Search for the cell housing the specified text and yield its [X, Y] center coordinate. 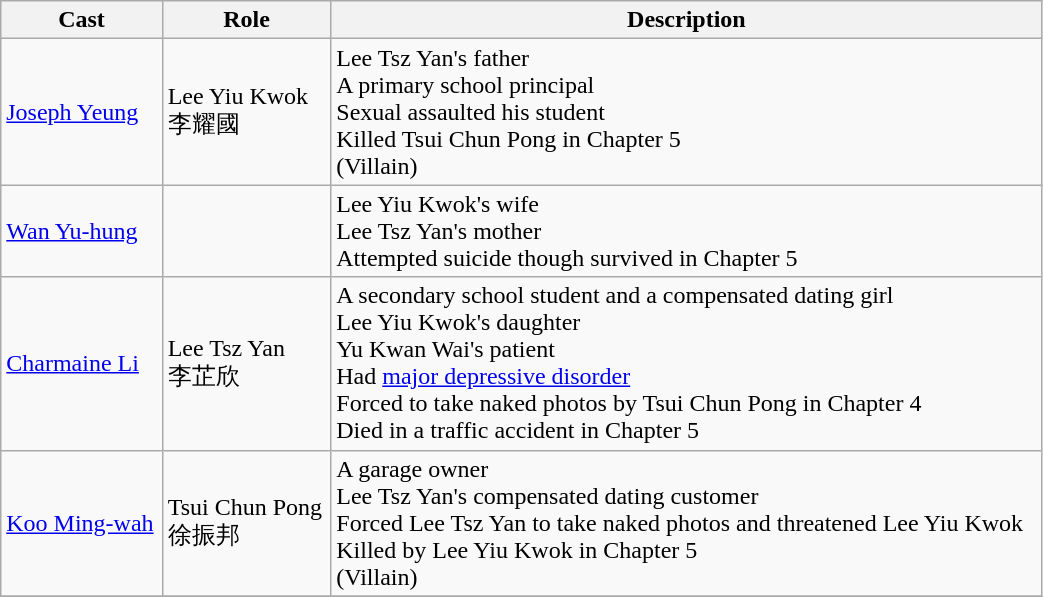
Tsui Chun Pong徐振邦 [246, 523]
Lee Tsz Yan李芷欣 [246, 364]
Joseph Yeung [82, 112]
Wan Yu-hung [82, 231]
Role [246, 20]
Description [686, 20]
Lee Yiu Kwok李耀國 [246, 112]
Koo Ming-wah [82, 523]
Lee Tsz Yan's fatherA primary school principalSexual assaulted his studentKilled Tsui Chun Pong in Chapter 5(Villain) [686, 112]
Lee Yiu Kwok's wifeLee Tsz Yan's motherAttempted suicide though survived in Chapter 5 [686, 231]
Cast [82, 20]
Charmaine Li [82, 364]
